Output the [x, y] coordinate of the center of the cell containing the given text.  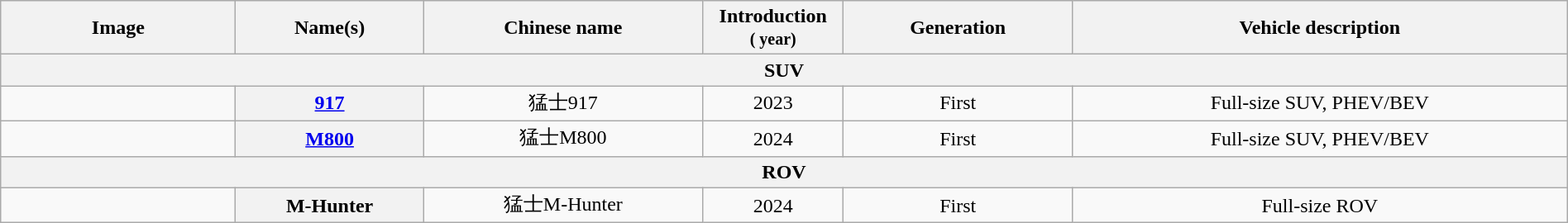
猛士M800 [562, 139]
猛士M-Hunter [562, 205]
Name(s) [329, 28]
M-Hunter [329, 205]
ROV [784, 172]
917 [329, 104]
SUV [784, 70]
Generation [958, 28]
猛士917 [562, 104]
2023 [772, 104]
M800 [329, 139]
Image [118, 28]
Introduction( year) [772, 28]
Vehicle description [1320, 28]
Chinese name [562, 28]
Full-size ROV [1320, 205]
